Extract the [x, y] coordinate from the center of the cell holding the provided text.  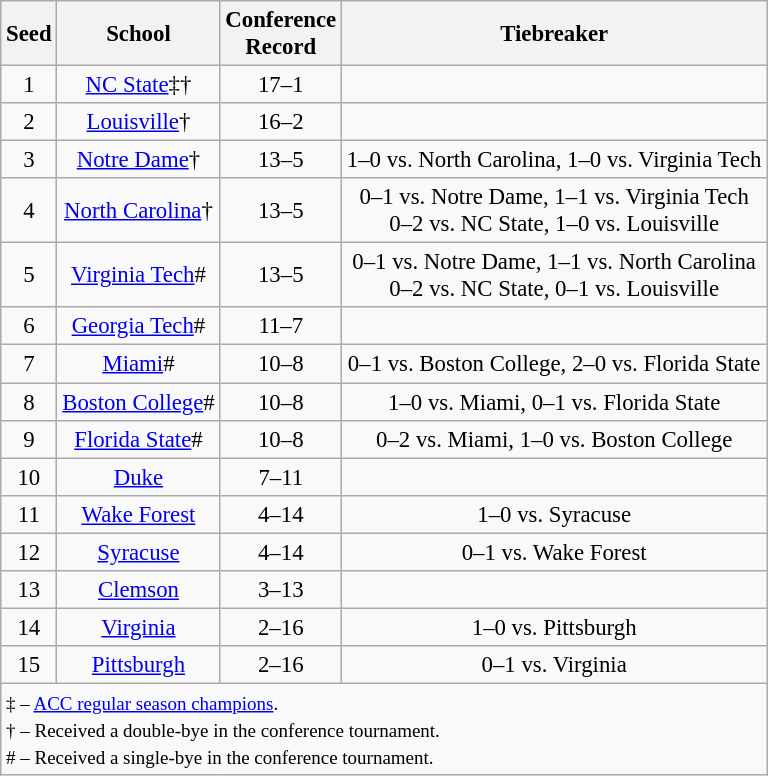
Boston College# [138, 402]
0–1 vs. Virginia [554, 665]
1–0 vs. North Carolina, 1–0 vs. Virginia Tech [554, 160]
6 [29, 327]
9 [29, 439]
North Carolina† [138, 210]
3–13 [281, 590]
11 [29, 514]
14 [29, 627]
Virginia Tech# [138, 276]
NC State‡† [138, 85]
Georgia Tech# [138, 327]
0–1 vs. Notre Dame, 1–1 vs. Virginia Tech0–2 vs. NC State, 1–0 vs. Louisville [554, 210]
7–11 [281, 477]
0–2 vs. Miami, 1–0 vs. Boston College [554, 439]
School [138, 34]
17–1 [281, 85]
13 [29, 590]
1–0 vs. Miami, 0–1 vs. Florida State [554, 402]
10 [29, 477]
1–0 vs. Pittsburgh [554, 627]
Notre Dame† [138, 160]
Seed [29, 34]
Clemson [138, 590]
7 [29, 364]
Duke [138, 477]
ConferenceRecord [281, 34]
Wake Forest [138, 514]
16–2 [281, 122]
‡ – ACC regular season champions.† – Received a double-bye in the conference tournament.# – Received a single-bye in the conference tournament. [384, 729]
5 [29, 276]
Louisville† [138, 122]
Miami# [138, 364]
0–1 vs. Notre Dame, 1–1 vs. North Carolina0–2 vs. NC State, 0–1 vs. Louisville [554, 276]
12 [29, 552]
Pittsburgh [138, 665]
Syracuse [138, 552]
0–1 vs. Boston College, 2–0 vs. Florida State [554, 364]
0–1 vs. Wake Forest [554, 552]
4 [29, 210]
Tiebreaker [554, 34]
Virginia [138, 627]
Florida State# [138, 439]
15 [29, 665]
1–0 vs. Syracuse [554, 514]
8 [29, 402]
11–7 [281, 327]
2 [29, 122]
1 [29, 85]
3 [29, 160]
